Capture the cell that displays the provided text and extract its [x, y] central coordinate. 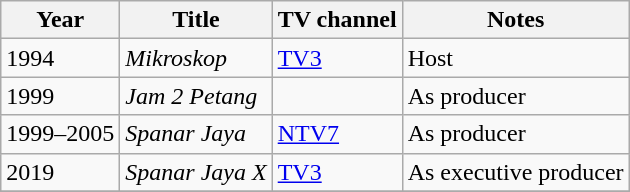
Spanar Jaya X [196, 172]
2019 [60, 172]
Title [196, 20]
Host [516, 58]
Year [60, 20]
1999 [60, 96]
1994 [60, 58]
Notes [516, 20]
1999–2005 [60, 134]
As executive producer [516, 172]
Jam 2 Petang [196, 96]
TV channel [337, 20]
Spanar Jaya [196, 134]
NTV7 [337, 134]
Mikroskop [196, 58]
